From the cell containing the given text, extract its center point as (X, Y) coordinate. 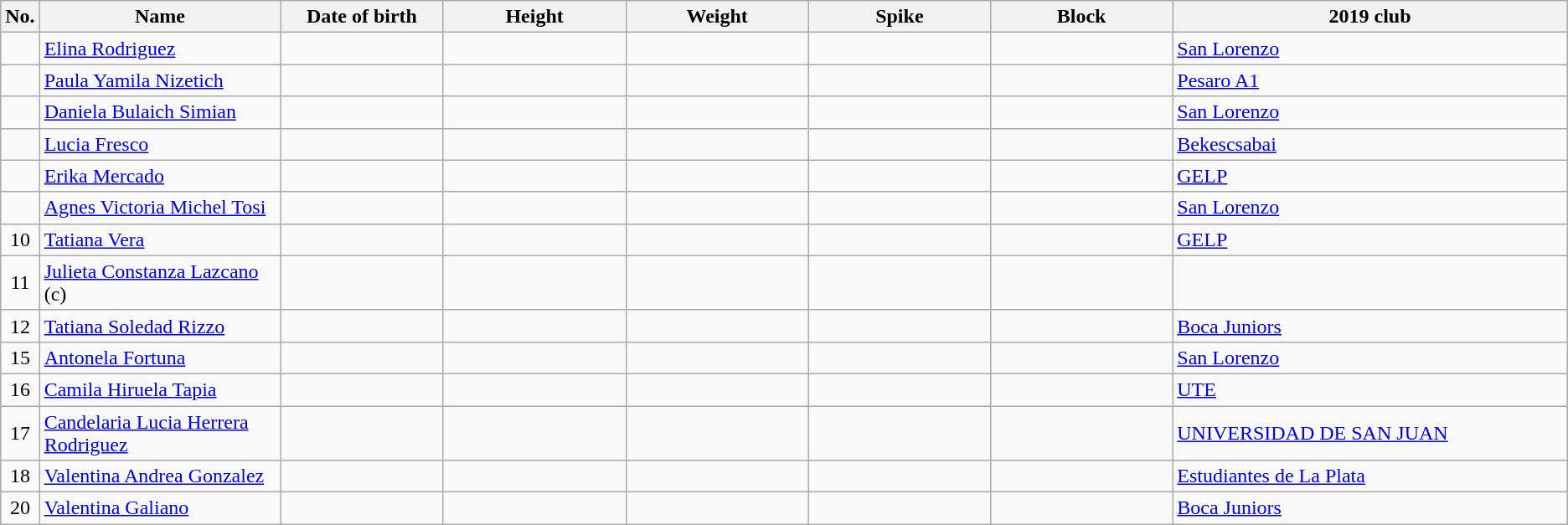
Weight (717, 17)
11 (20, 283)
Valentina Andrea Gonzalez (160, 476)
Camila Hiruela Tapia (160, 389)
Pesaro A1 (1370, 80)
Estudiantes de La Plata (1370, 476)
Bekescsabai (1370, 144)
Height (534, 17)
12 (20, 326)
10 (20, 239)
Spike (900, 17)
16 (20, 389)
Erika Mercado (160, 176)
Valentina Galiano (160, 508)
UTE (1370, 389)
UNIVERSIDAD DE SAN JUAN (1370, 432)
15 (20, 358)
18 (20, 476)
Julieta Constanza Lazcano (c) (160, 283)
Tatiana Vera (160, 239)
Antonela Fortuna (160, 358)
17 (20, 432)
Block (1081, 17)
Date of birth (362, 17)
Candelaria Lucia Herrera Rodriguez (160, 432)
Elina Rodriguez (160, 49)
Agnes Victoria Michel Tosi (160, 208)
Name (160, 17)
20 (20, 508)
No. (20, 17)
2019 club (1370, 17)
Lucia Fresco (160, 144)
Tatiana Soledad Rizzo (160, 326)
Daniela Bulaich Simian (160, 112)
Paula Yamila Nizetich (160, 80)
